For the text-containing cell, return its midpoint in [x, y] coordinate format. 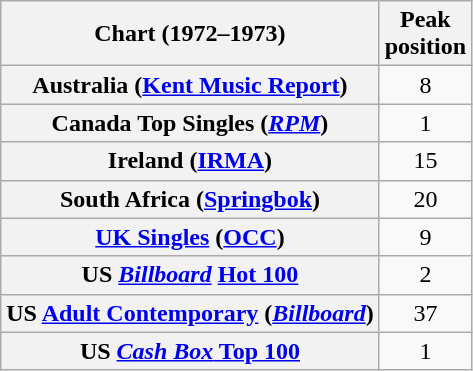
Canada Top Singles (RPM) [190, 123]
South Africa (Springbok) [190, 199]
Australia (Kent Music Report) [190, 85]
US Adult Contemporary (Billboard) [190, 313]
US Cash Box Top 100 [190, 351]
37 [425, 313]
2 [425, 275]
20 [425, 199]
8 [425, 85]
US Billboard Hot 100 [190, 275]
Ireland (IRMA) [190, 161]
UK Singles (OCC) [190, 237]
9 [425, 237]
Chart (1972–1973) [190, 34]
Peakposition [425, 34]
15 [425, 161]
